Scan for the cell matching the given text and deliver its [X, Y] coordinate at center. 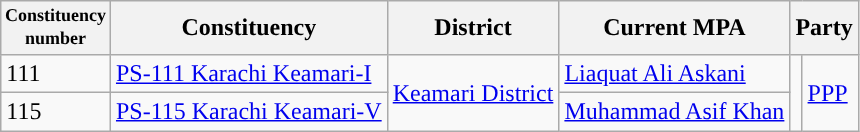
Constituency [248, 28]
115 [56, 111]
Muhammad Asif Khan [674, 111]
Liaquat Ali Askani [674, 73]
Constituency number [56, 28]
Keamari District [473, 92]
PS-115 Karachi Keamari-V [248, 111]
District [473, 28]
Current MPA [674, 28]
PS-111 Karachi Keamari-I [248, 73]
111 [56, 73]
PPP [830, 92]
Party [824, 28]
